For the text-containing cell, return its midpoint in [x, y] coordinate format. 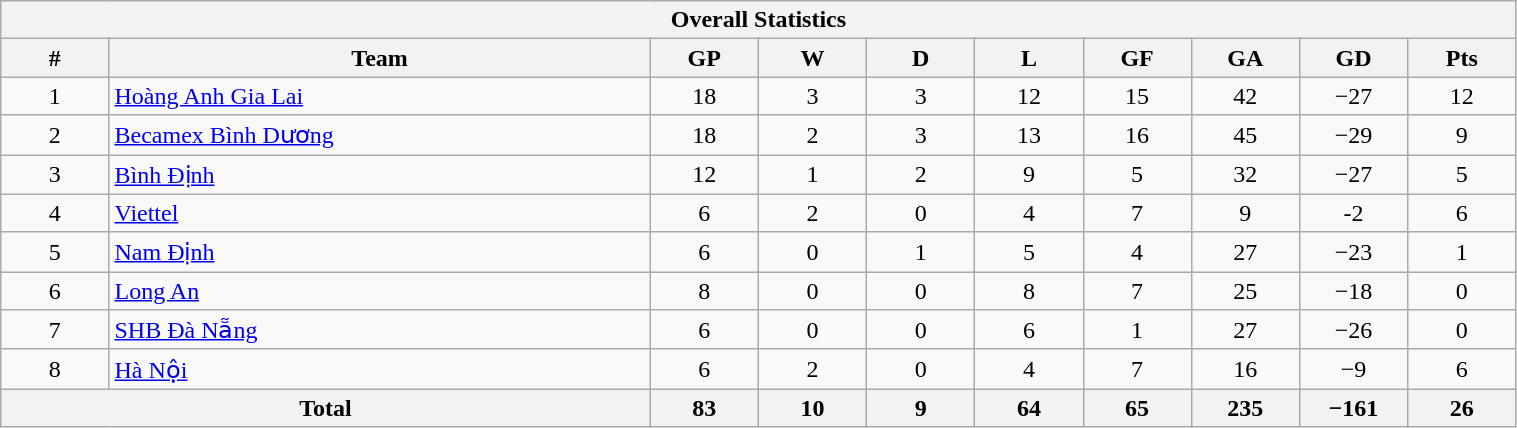
Hoàng Anh Gia Lai [380, 96]
−29 [1353, 135]
26 [1462, 408]
Viettel [380, 213]
−23 [1353, 252]
13 [1029, 135]
D [921, 58]
65 [1137, 408]
42 [1245, 96]
L [1029, 58]
32 [1245, 174]
−26 [1353, 330]
GA [1245, 58]
SHB Đà Nẵng [380, 330]
Nam Định [380, 252]
15 [1137, 96]
Hà Nội [380, 369]
Pts [1462, 58]
GD [1353, 58]
Team [380, 58]
45 [1245, 135]
25 [1245, 291]
-2 [1353, 213]
# [55, 58]
64 [1029, 408]
83 [704, 408]
Overall Statistics [758, 20]
Bình Định [380, 174]
−161 [1353, 408]
Total [326, 408]
GP [704, 58]
Becamex Bình Dương [380, 135]
235 [1245, 408]
GF [1137, 58]
10 [812, 408]
−9 [1353, 369]
−18 [1353, 291]
Long An [380, 291]
W [812, 58]
